Detect which cell encompasses the target text, then output its [X, Y] center coordinate. 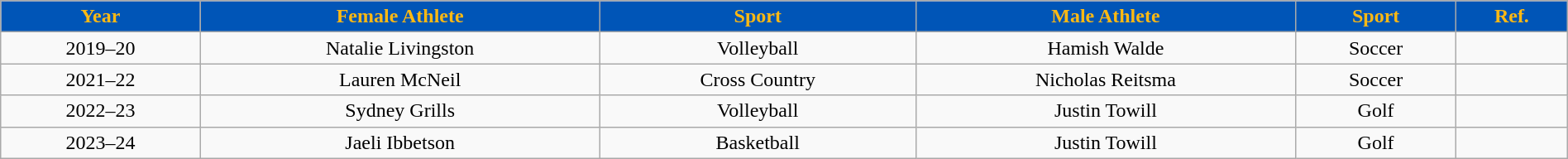
Ref. [1512, 17]
Lauren McNeil [400, 79]
Sydney Grills [400, 111]
Hamish Walde [1106, 48]
Basketball [758, 142]
Nicholas Reitsma [1106, 79]
2021–22 [101, 79]
Male Athlete [1106, 17]
Cross Country [758, 79]
2022–23 [101, 111]
Natalie Livingston [400, 48]
2023–24 [101, 142]
Female Athlete [400, 17]
Year [101, 17]
Jaeli Ibbetson [400, 142]
2019–20 [101, 48]
